Output the (x, y) coordinate of the center of the cell containing the given text.  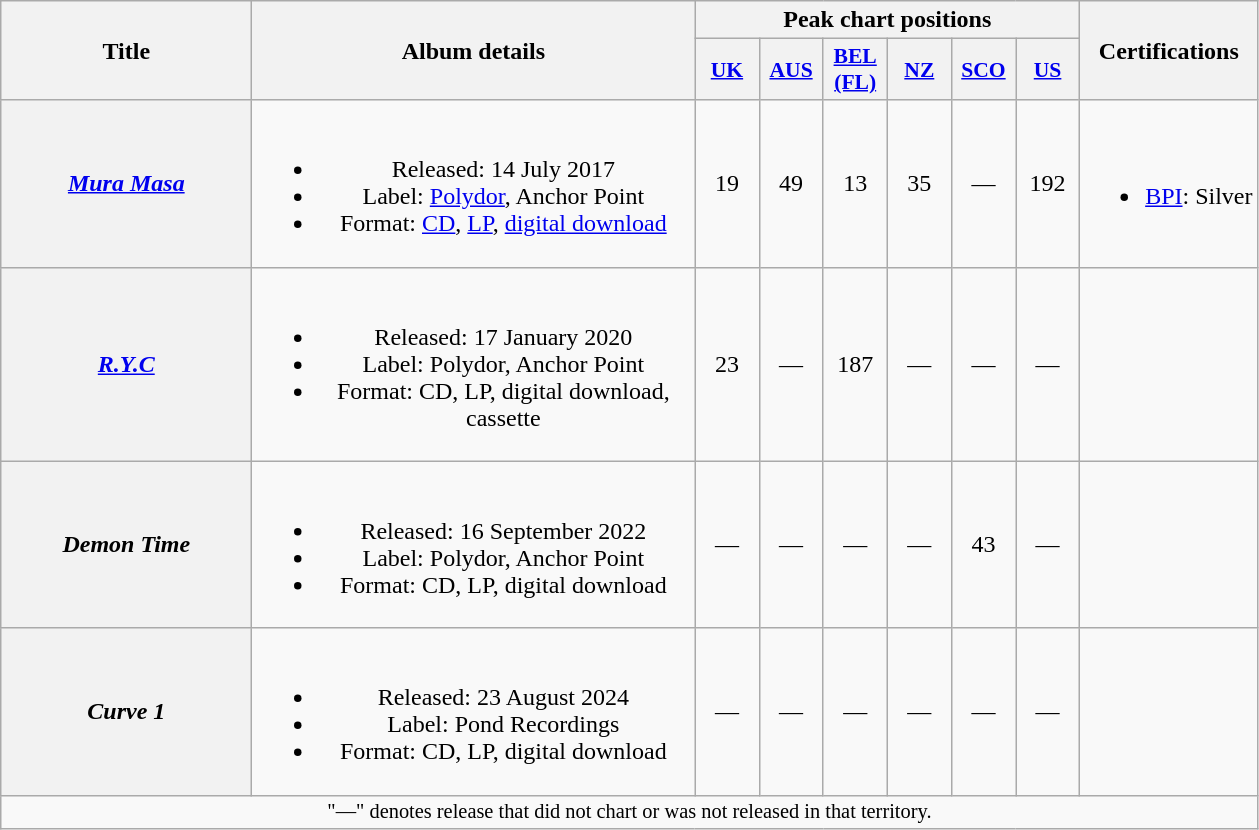
192 (1048, 184)
US (1048, 70)
NZ (919, 70)
187 (855, 364)
BPI: Silver (1169, 184)
"—" denotes release that did not chart or was not released in that territory. (630, 812)
Curve 1 (126, 712)
35 (919, 184)
R.Y.C (126, 364)
UK (727, 70)
Released: 16 September 2022Label: Polydor, Anchor PointFormat: CD, LP, digital download (474, 544)
Peak chart positions (888, 20)
13 (855, 184)
23 (727, 364)
SCO (983, 70)
Released: 17 January 2020Label: Polydor, Anchor PointFormat: CD, LP, digital download, cassette (474, 364)
AUS (791, 70)
19 (727, 184)
Certifications (1169, 50)
Mura Masa (126, 184)
49 (791, 184)
Released: 14 July 2017Label: Polydor, Anchor PointFormat: CD, LP, digital download (474, 184)
Album details (474, 50)
Title (126, 50)
Demon Time (126, 544)
Released: 23 August 2024Label: Pond RecordingsFormat: CD, LP, digital download (474, 712)
BEL(FL) (855, 70)
43 (983, 544)
